Capture the cell that displays the provided text and extract its (x, y) central coordinate. 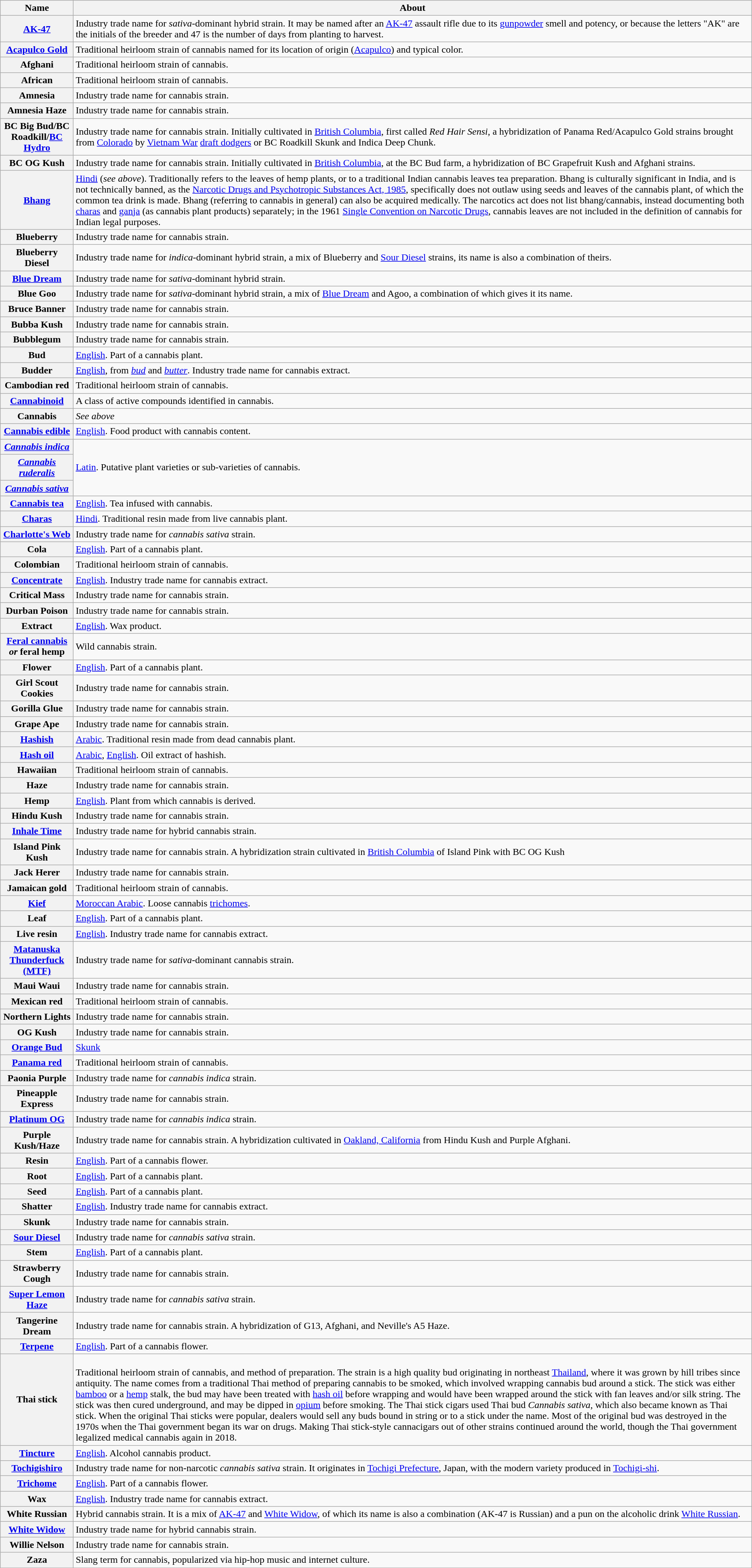
Matanuska Thunderfuck (MTF) (37, 960)
Stem (37, 1252)
Hawaiian (37, 770)
Budder (37, 370)
Industry trade name for cannabis strain. A hybridization cultivated in Oakland, California from Hindu Kush and Purple Afghani. (413, 1140)
Arabic. Traditional resin made from dead cannabis plant. (413, 739)
Panama red (37, 1062)
Cannabis indica (37, 447)
Orange Bud (37, 1047)
English. Plant from which cannabis is derived. (413, 800)
Name (37, 8)
Cola (37, 549)
Trichome (37, 1484)
Tangerine Dream (37, 1326)
White Russian (37, 1514)
Industry trade name for indica-dominant hybrid strain, a mix of Blueberry and Sour Diesel strains, its name is also a combination of theirs. (413, 257)
Amnesia Haze (37, 111)
Hemp (37, 800)
Kief (37, 903)
See above (413, 416)
Thai stick (37, 1400)
Purple Kush/Haze (37, 1140)
Colombian (37, 565)
English. Alcohol cannabis product. (413, 1453)
Root (37, 1176)
Seed (37, 1191)
Terpene (37, 1346)
Live resin (37, 934)
Feral cannabis or feral hemp (37, 646)
Hashish (37, 739)
White Widow (37, 1529)
Cannabis (37, 416)
Latin. Putative plant varieties or sub-varieties of cannabis. (413, 467)
Cannabis edible (37, 431)
Bubblegum (37, 340)
Platinum OG (37, 1119)
Industry trade name for cannabis strain. A hybridization strain cultivated in British Columbia of Island Pink with BC OG Kush (413, 852)
Blue Goo (37, 294)
Zaza (37, 1560)
AK-47 (37, 29)
Cannabis ruderalis (37, 467)
BC Big Bud/BC Roadkill/BC Hydro (37, 137)
Charlotte's Web (37, 534)
Concentrate (37, 580)
Island Pink Kush (37, 852)
Bud (37, 355)
Blueberry (37, 237)
Industry trade name for sativa-dominant hybrid strain. (413, 279)
Moroccan Arabic. Loose cannabis trichomes. (413, 903)
Cannabis tea (37, 503)
Super Lemon Haze (37, 1299)
Industry trade name for cannabis strain. A hybridization of G13, Afghani, and Neville's A5 Haze. (413, 1326)
Hash oil (37, 754)
English. Wax product. (413, 626)
Industry trade name for sativa-dominant cannabis strain. (413, 960)
Charas (37, 519)
Blue Dream (37, 279)
Sour Diesel (37, 1237)
Inhale Time (37, 831)
About (413, 8)
Bhang (37, 200)
Strawberry Cough (37, 1273)
Blueberry Diesel (37, 257)
Cannabinoid (37, 401)
Jack Herer (37, 873)
Traditional heirloom strain of cannabis named for its location of origin (Acapulco) and typical color. (413, 49)
Critical Mass (37, 595)
Arabic, English. Oil extract of hashish. (413, 754)
Paonia Purple (37, 1078)
English. Tea infused with cannabis. (413, 503)
Extract (37, 626)
Slang term for cannabis, popularized via hip-hop music and internet culture. (413, 1560)
Wild cannabis strain. (413, 646)
Resin (37, 1161)
Jamaican gold (37, 888)
Amnesia (37, 95)
Acapulco Gold (37, 49)
Girl Scout Cookies (37, 688)
Pineapple Express (37, 1099)
A class of active compounds identified in cannabis. (413, 401)
Hindu Kush (37, 816)
Shatter (37, 1207)
Afghani (37, 65)
Cambodian red (37, 385)
Tochigishiro (37, 1468)
Durban Poison (37, 611)
Tincture (37, 1453)
OG Kush (37, 1032)
Wax (37, 1499)
African (37, 80)
Flower (37, 667)
Northern Lights (37, 1017)
Maui Waui (37, 986)
Grape Ape (37, 724)
Leaf (37, 918)
Bruce Banner (37, 309)
Bubba Kush (37, 324)
BC OG Kush (37, 163)
Industry trade name for sativa-dominant hybrid strain, a mix of Blue Dream and Agoo, a combination of which gives it its name. (413, 294)
Gorilla Glue (37, 709)
English, from bud and butter. Industry trade name for cannabis extract. (413, 370)
Cannabis sativa (37, 488)
Mexican red (37, 1001)
Willie Nelson (37, 1545)
Hindi. Traditional resin made from live cannabis plant. (413, 519)
Haze (37, 785)
English. Food product with cannabis content. (413, 431)
